Search for the cell housing the specified text and yield its [X, Y] center coordinate. 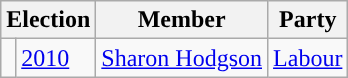
Election [48, 20]
Labour [308, 58]
Party [308, 20]
Sharon Hodgson [182, 58]
2010 [56, 58]
Member [182, 20]
